Return (x, y) of the center of cell containing provided text 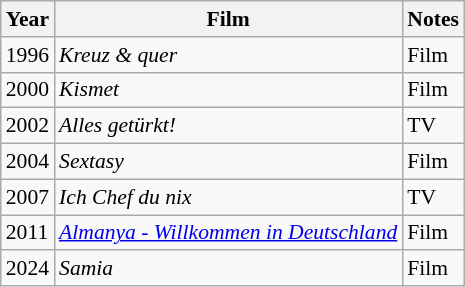
1996 (28, 55)
Notes (433, 19)
Kismet (228, 90)
Kreuz & quer (228, 55)
2011 (28, 233)
2004 (28, 162)
Year (28, 19)
Ich Chef du nix (228, 197)
2002 (28, 126)
Samia (228, 269)
Sextasy (228, 162)
Alles getürkt! (228, 126)
2000 (28, 90)
2024 (28, 269)
2007 (28, 197)
Almanya - Willkommen in Deutschland (228, 233)
